Provide the [x, y] coordinate of the cell's center where the given text is located.  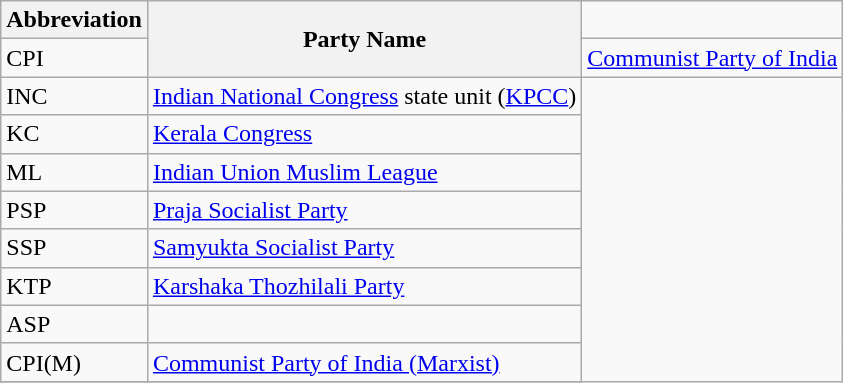
Indian National Congress state unit (KPCC) [364, 96]
ASP [74, 324]
SSP [74, 248]
CPI [74, 58]
Communist Party of India (Marxist) [364, 362]
Kerala Congress [364, 134]
PSP [74, 210]
Karshaka Thozhilali Party [364, 286]
CPI(M) [74, 362]
Abbreviation [74, 20]
KC [74, 134]
KTP [74, 286]
ML [74, 172]
Samyukta Socialist Party [364, 248]
Party Name [364, 39]
Indian Union Muslim League [364, 172]
INC [74, 96]
Praja Socialist Party [364, 210]
Communist Party of India [712, 58]
